Return (X, Y) of the center of cell containing provided text 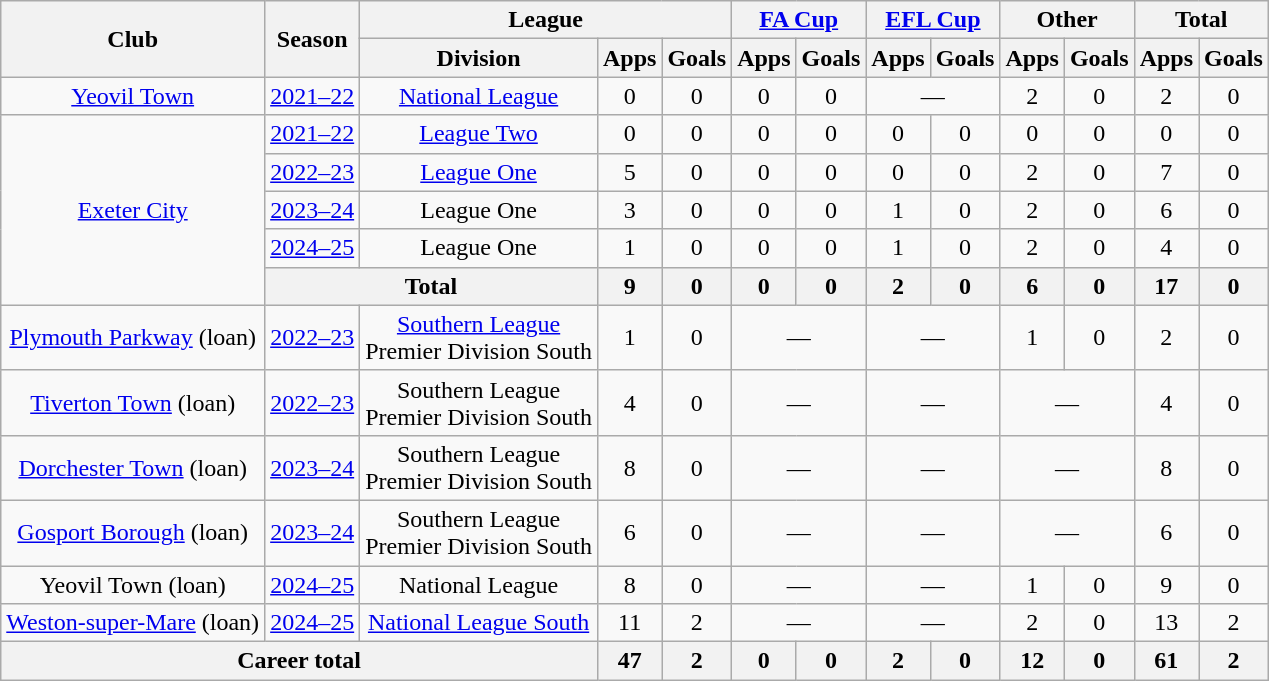
Career total (300, 661)
Yeovil Town (133, 96)
47 (629, 661)
Plymouth Parkway (loan) (133, 338)
3 (629, 210)
Exeter City (133, 210)
Weston-super-Mare (loan) (133, 623)
Club (133, 39)
12 (1032, 661)
11 (629, 623)
Division (479, 58)
National League South (479, 623)
EFL Cup (933, 20)
Other (1067, 20)
7 (1166, 172)
61 (1166, 661)
League Two (479, 134)
Yeovil Town (loan) (133, 585)
Season (312, 39)
5 (629, 172)
13 (1166, 623)
FA Cup (799, 20)
Gosport Borough (loan) (133, 532)
League (546, 20)
17 (1166, 286)
Tiverton Town (loan) (133, 402)
Dorchester Town (loan) (133, 468)
